For the text-containing cell, return its midpoint in (X, Y) coordinate format. 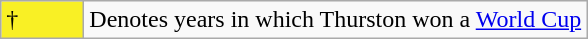
† (42, 20)
Denotes years in which Thurston won a World Cup (336, 20)
